Return the (x, y) coordinate for the center point of the cell that contains the specified text.  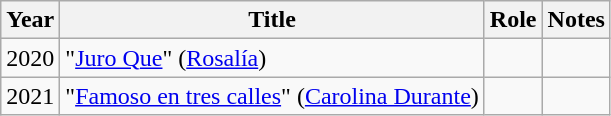
"Juro Que" (Rosalía) (272, 58)
Title (272, 20)
Role (513, 20)
"Famoso en tres calles" (Carolina Durante) (272, 96)
Notes (576, 20)
2020 (30, 58)
2021 (30, 96)
Year (30, 20)
